Search for the cell housing the specified text and yield its [X, Y] center coordinate. 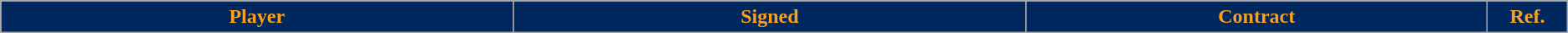
Signed [770, 17]
Ref. [1528, 17]
Contract [1256, 17]
Player [257, 17]
